Determine the (X, Y) coordinate at the center of the cell enclosing the given text.  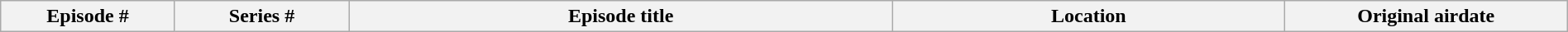
Episode # (88, 16)
Series # (261, 16)
Location (1089, 16)
Original airdate (1426, 16)
Episode title (621, 16)
